Return [x, y] of the center of cell containing provided text 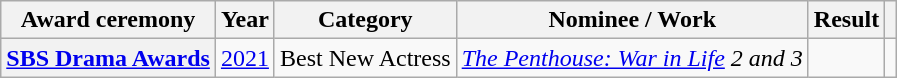
Year [244, 20]
Best New Actress [365, 58]
SBS Drama Awards [108, 58]
Category [365, 20]
2021 [244, 58]
The Penthouse: War in Life 2 and 3 [632, 58]
Result [846, 20]
Nominee / Work [632, 20]
Award ceremony [108, 20]
